Capture the cell that displays the provided text and extract its [x, y] central coordinate. 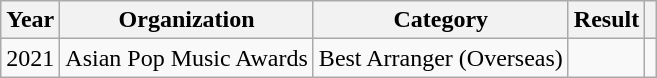
Best Arranger (Overseas) [440, 58]
Year [30, 20]
Asian Pop Music Awards [187, 58]
Organization [187, 20]
Category [440, 20]
Result [606, 20]
2021 [30, 58]
